Capture the cell that displays the provided text and extract its [X, Y] central coordinate. 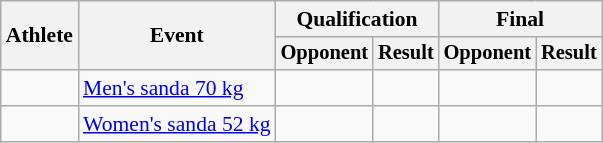
Women's sanda 52 kg [177, 124]
Men's sanda 70 kg [177, 88]
Event [177, 36]
Final [520, 19]
Athlete [40, 36]
Qualification [358, 19]
